Return the (x, y) coordinate for the center point of the cell that contains the specified text.  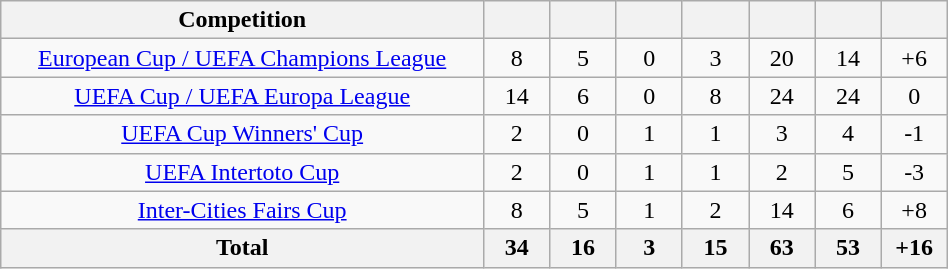
63 (782, 248)
+16 (914, 248)
-1 (914, 134)
UEFA Cup / UEFA Europa League (242, 96)
16 (583, 248)
UEFA Intertoto Cup (242, 172)
15 (715, 248)
UEFA Cup Winners' Cup (242, 134)
Total (242, 248)
-3 (914, 172)
European Cup / UEFA Champions League (242, 58)
53 (848, 248)
+6 (914, 58)
Competition (242, 20)
34 (517, 248)
+8 (914, 210)
4 (848, 134)
Inter-Cities Fairs Cup (242, 210)
20 (782, 58)
